Output the [x, y] coordinate of the center of the cell containing the given text.  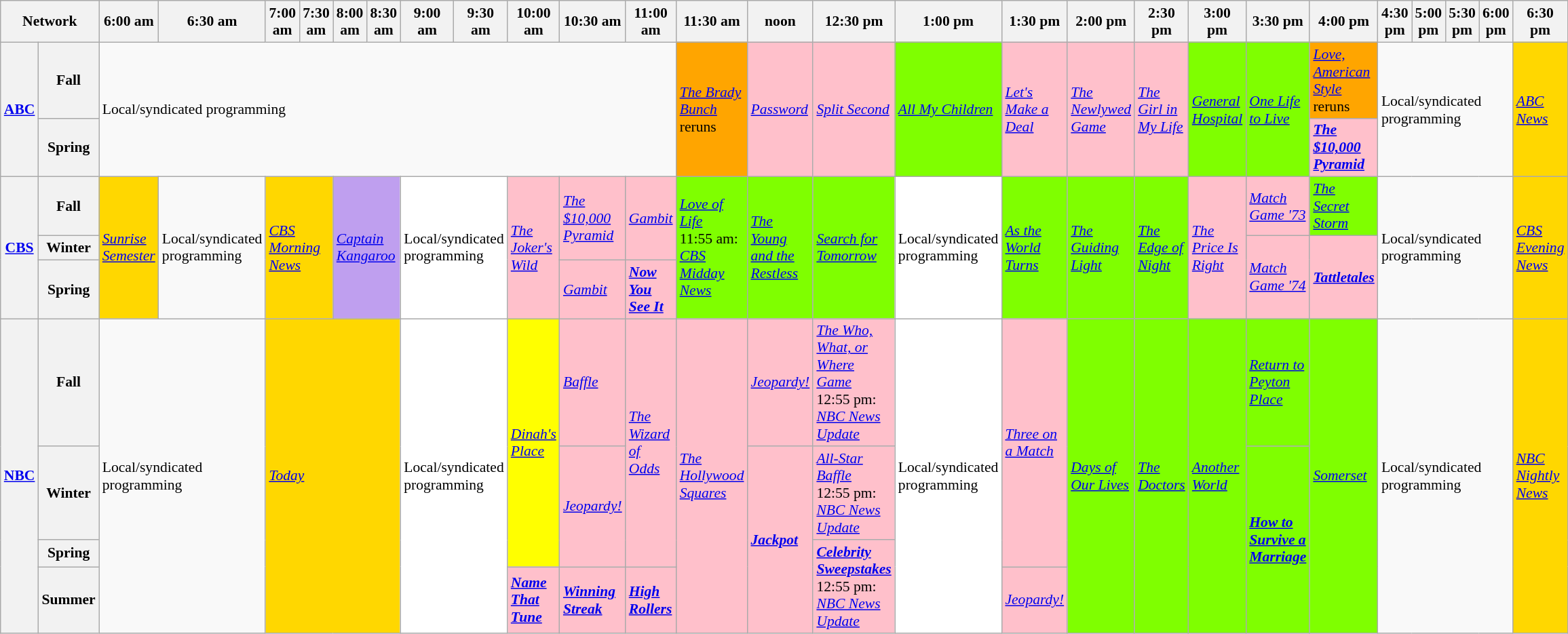
The Newlywed Game [1101, 110]
1:00 pm [949, 22]
noon [780, 22]
5:30 pm [1462, 22]
7:30 am [316, 22]
4:00 pm [1343, 22]
The Who, What, or Where Game12:55 pm: NBC News Update [854, 382]
Match Game '73 [1278, 206]
Somerset [1343, 476]
Winning Streak [593, 600]
6:00 am [129, 22]
General Hospital [1217, 110]
ABC News [1540, 110]
6:00 pm [1496, 22]
Sunrise Semester [129, 248]
The Price Is Right [1217, 248]
Captain Kangaroo [366, 248]
11:00 am [651, 22]
High Rollers [651, 600]
2:30 pm [1162, 22]
8:30 am [383, 22]
The Wizard of Odds [651, 443]
8:00 am [350, 22]
All My Children [949, 110]
The Joker's Wild [533, 248]
4:30 pm [1395, 22]
3:30 pm [1278, 22]
9:30 am [480, 22]
Three on a Match [1034, 443]
Baffle [593, 382]
10:00 am [533, 22]
6:30 am [212, 22]
Jackpot [780, 540]
Celebrity Sweepstakes12:55 pm: NBC News Update [854, 587]
Let's Make a Deal [1034, 110]
5:00 pm [1429, 22]
2:00 pm [1101, 22]
NBC Nightly News [1540, 476]
1:30 pm [1034, 22]
CBS Evening News [1540, 248]
The Secret Storm [1343, 206]
CBS Morning News [299, 248]
Love, American Style reruns [1343, 80]
NBC [20, 476]
All-Star Baffle12:55 pm: NBC News Update [854, 494]
The Brady Bunch reruns [712, 110]
Days of Our Lives [1101, 476]
Tattletales [1343, 277]
Summer [68, 600]
How to Survive a Marriage [1278, 540]
The Doctors [1162, 476]
The Edge of Night [1162, 248]
The Girl in My Life [1162, 110]
The Guiding Light [1101, 248]
CBS [20, 248]
Match Game '74 [1278, 277]
Split Second [854, 110]
Another World [1217, 476]
The Young and the Restless [780, 248]
9:00 am [427, 22]
6:30 pm [1540, 22]
As the World Turns [1034, 248]
One Life to Live [1278, 110]
3:00 pm [1217, 22]
Now You See It [651, 289]
10:30 am [593, 22]
Love of Life11:55 am: CBS Midday News [712, 248]
Password [780, 110]
7:00 am [282, 22]
Network [50, 22]
The Hollywood Squares [712, 476]
Dinah's Place [533, 443]
11:30 am [712, 22]
Search for Tomorrow [854, 248]
ABC [20, 110]
Return to Peyton Place [1278, 382]
Today [332, 476]
12:30 pm [854, 22]
Name That Tune [533, 600]
